Search for the cell housing the specified text and yield its [X, Y] center coordinate. 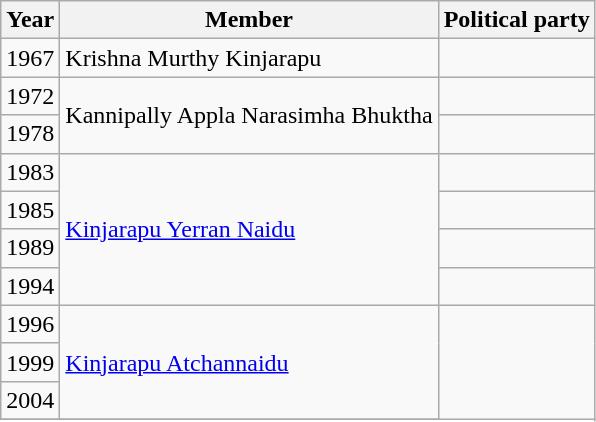
1996 [30, 324]
1967 [30, 58]
Member [249, 20]
1999 [30, 362]
Political party [516, 20]
1972 [30, 96]
1994 [30, 286]
1989 [30, 248]
Year [30, 20]
1978 [30, 134]
Kannipally Appla Narasimha Bhuktha [249, 115]
Kinjarapu Atchannaidu [249, 362]
Krishna Murthy Kinjarapu [249, 58]
1985 [30, 210]
1983 [30, 172]
Kinjarapu Yerran Naidu [249, 229]
2004 [30, 400]
